Detect which cell encompasses the target text, then output its (x, y) center coordinate. 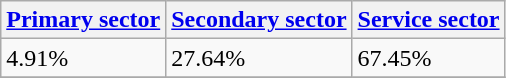
4.91% (84, 58)
67.45% (428, 58)
Service sector (428, 20)
Primary sector (84, 20)
Secondary sector (259, 20)
27.64% (259, 58)
